Provide the [x, y] coordinate of the cell's center where the given text is located.  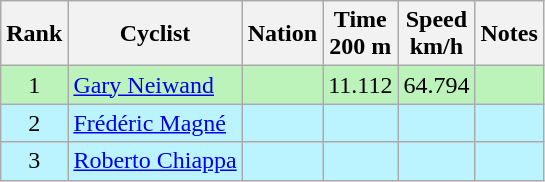
1 [34, 85]
Rank [34, 34]
Notes [509, 34]
64.794 [436, 85]
Time200 m [360, 34]
11.112 [360, 85]
3 [34, 161]
Nation [282, 34]
Cyclist [155, 34]
Frédéric Magné [155, 123]
Speedkm/h [436, 34]
Gary Neiwand [155, 85]
2 [34, 123]
Roberto Chiappa [155, 161]
